Identify which cell holds the provided text, then report its [X, Y] central coordinate. 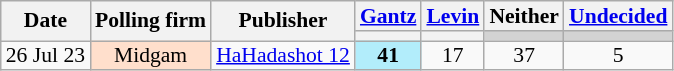
17 [452, 56]
5 [618, 56]
Undecided [618, 16]
Midgam [150, 56]
Gantz [388, 16]
Publisher [283, 21]
41 [388, 56]
37 [524, 56]
26 Jul 23 [46, 56]
Polling firm [150, 21]
Date [46, 21]
Levin [452, 16]
Neither [524, 16]
HaHadashot 12 [283, 56]
